Output the [x, y] coordinate of the center of the cell containing the given text.  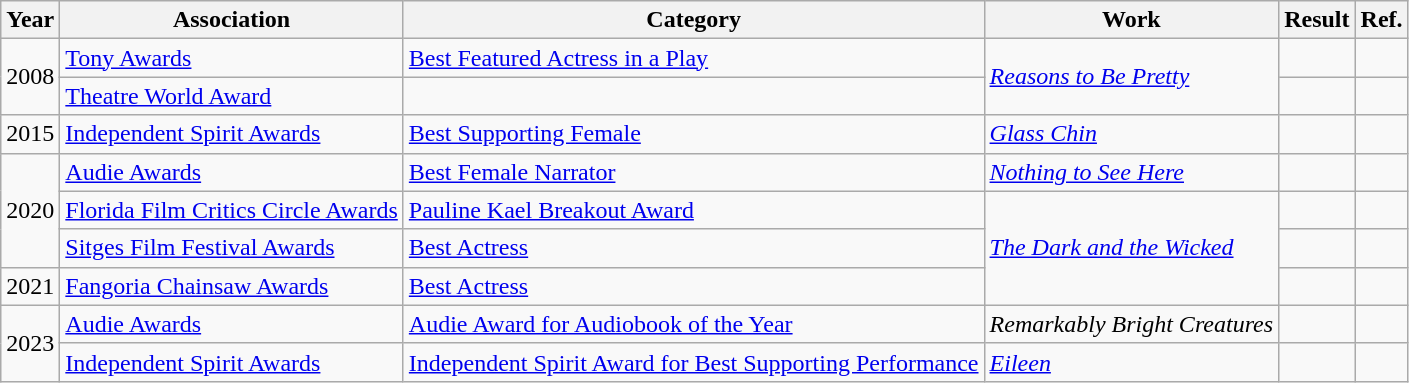
Sitges Film Festival Awards [232, 248]
2008 [30, 77]
Category [694, 20]
2020 [30, 210]
Remarkably Bright Creatures [1132, 324]
Theatre World Award [232, 96]
Association [232, 20]
2023 [30, 343]
Year [30, 20]
Audie Award for Audiobook of the Year [694, 324]
2021 [30, 286]
Best Supporting Female [694, 134]
Florida Film Critics Circle Awards [232, 210]
Nothing to See Here [1132, 172]
Work [1132, 20]
Pauline Kael Breakout Award [694, 210]
Reasons to Be Pretty [1132, 77]
Ref. [1382, 20]
Best Female Narrator [694, 172]
Glass Chin [1132, 134]
Tony Awards [232, 58]
The Dark and the Wicked [1132, 248]
Result [1317, 20]
2015 [30, 134]
Best Featured Actress in a Play [694, 58]
Fangoria Chainsaw Awards [232, 286]
Independent Spirit Award for Best Supporting Performance [694, 362]
Eileen [1132, 362]
